Provide the [X, Y] coordinate of the cell's center where the given text is located.  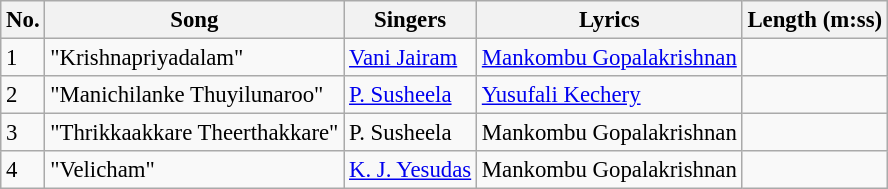
4 [23, 170]
No. [23, 20]
"Manichilanke Thuyilunaroo" [194, 95]
Length (m:ss) [814, 20]
3 [23, 133]
K. J. Yesudas [410, 170]
"Thrikkaakkare Theerthakkare" [194, 133]
"Krishnapriyadalam" [194, 58]
Singers [410, 20]
"Velicham" [194, 170]
2 [23, 95]
Vani Jairam [410, 58]
Lyrics [610, 20]
Yusufali Kechery [610, 95]
Song [194, 20]
1 [23, 58]
